Search for the cell housing the specified text and yield its [X, Y] center coordinate. 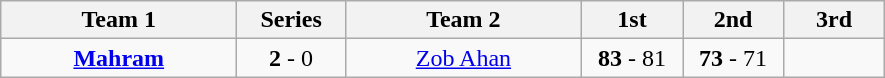
3rd [834, 20]
Mahram [119, 58]
Team 2 [463, 20]
1st [632, 20]
Zob Ahan [463, 58]
Team 1 [119, 20]
73 - 71 [732, 58]
83 - 81 [632, 58]
2nd [732, 20]
Series [292, 20]
2 - 0 [292, 58]
